Capture the cell that displays the provided text and extract its [x, y] central coordinate. 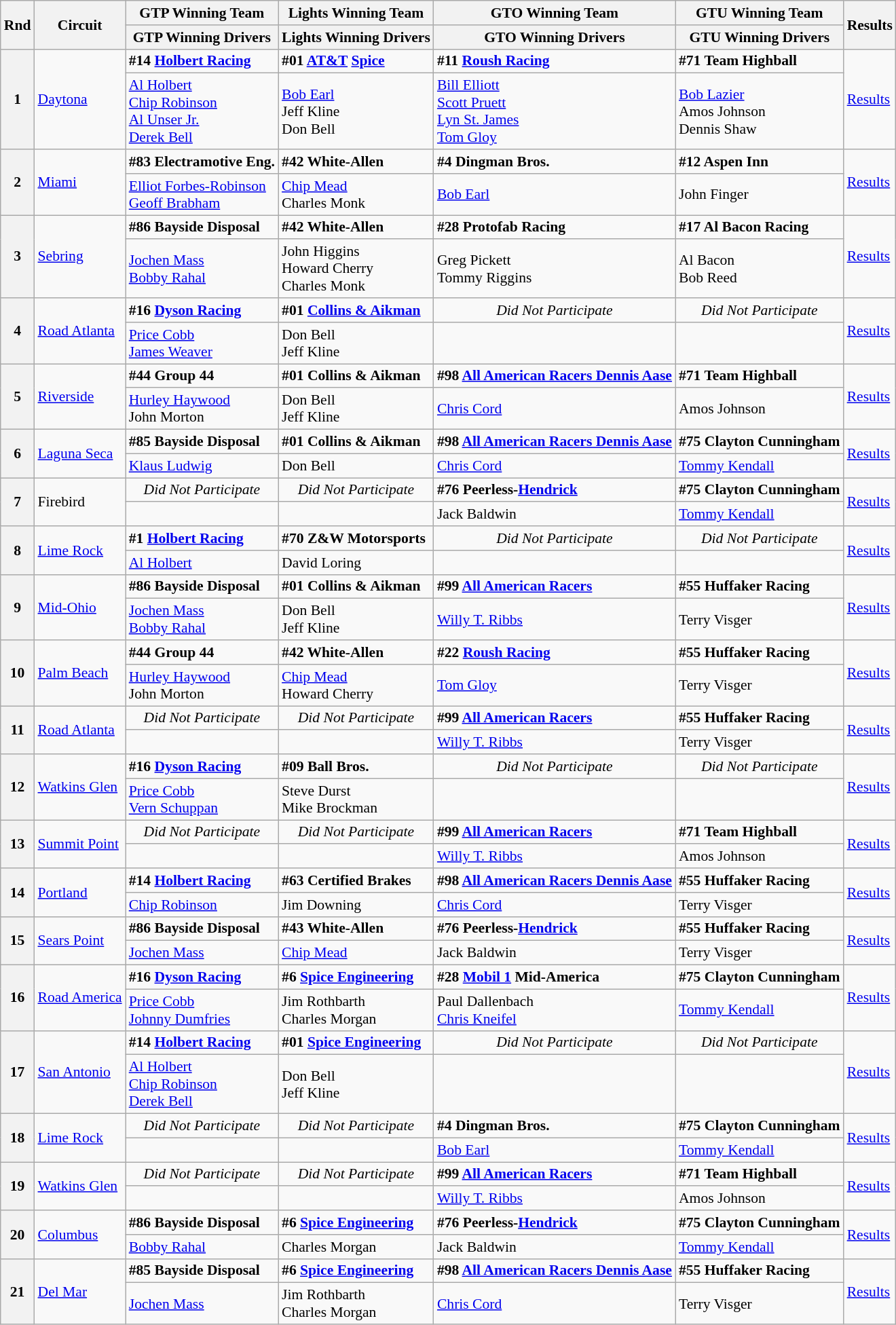
Palm Beach [79, 673]
17 [18, 1072]
Greg Pickett Tommy Riggins [555, 269]
GTO Winning Drivers [555, 37]
Daytona [79, 99]
16 [18, 998]
GTU Winning Team [760, 13]
4 [18, 331]
Portland [79, 892]
7 [18, 502]
#28 Protofab Racing [555, 227]
Rnd [18, 24]
Bill Elliott Scott Pruett Lyn St. James Tom Gloy [555, 111]
San Antonio [79, 1072]
Chip Mead Howard Cherry [356, 686]
21 [18, 1291]
Chip Robinson [202, 905]
Jim Downing [356, 905]
#01 AT&T Spice [356, 61]
3 [18, 257]
GTP Winning Team [202, 13]
Elliot Forbes-Robinson Geoff Brabham [202, 194]
Chip Mead Charles Monk [356, 194]
#28 Mobil 1 Mid-America [555, 977]
Al Bacon Bob Reed [760, 269]
18 [18, 1138]
#43 White-Allen [356, 929]
11 [18, 730]
Bobby Rahal [202, 1247]
5 [18, 396]
GTO Winning Team [555, 13]
Lights Winning Team [356, 13]
Don Bell [356, 466]
#01 Spice Engineering [356, 1043]
#11 Roush Racing [555, 61]
#17 Al Bacon Racing [760, 227]
Road America [79, 998]
Chip Mead [356, 953]
Firebird [79, 502]
Del Mar [79, 1291]
Price Cobb Johnny Dumfries [202, 1010]
12 [18, 787]
#1 Holbert Racing [202, 538]
#63 Certified Brakes [356, 880]
GTU Winning Drivers [760, 37]
Bob Earl Jeff Kline Don Bell [356, 111]
Klaus Ludwig [202, 466]
Summit Point [79, 844]
Price Cobb James Weaver [202, 343]
#70 Z&W Motorsports [356, 538]
Columbus [79, 1234]
13 [18, 844]
9 [18, 607]
Al Holbert [202, 563]
Riverside [79, 396]
Lights Winning Drivers [356, 37]
1 [18, 99]
Steve Durst Mike Brockman [356, 800]
20 [18, 1234]
Tom Gloy [555, 686]
John Finger [760, 194]
GTP Winning Drivers [202, 37]
Price Cobb Vern Schuppan [202, 800]
David Loring [356, 563]
#12 Aspen Inn [760, 162]
#83 Electramotive Eng. [202, 162]
15 [18, 941]
6 [18, 453]
#09 Ball Bros. [356, 766]
19 [18, 1187]
#22 Roush Racing [555, 652]
14 [18, 892]
Bob Lazier Amos Johnson Dennis Shaw [760, 111]
10 [18, 673]
Mid-Ohio [79, 607]
8 [18, 550]
Miami [79, 182]
Al Holbert Chip Robinson Al Unser Jr. Derek Bell [202, 111]
Sebring [79, 257]
Charles Morgan [356, 1247]
Sears Point [79, 941]
Laguna Seca [79, 453]
John Higgins Howard Cherry Charles Monk [356, 269]
2 [18, 182]
Al Holbert Chip Robinson Derek Bell [202, 1085]
Paul Dallenbach Chris Kneifel [555, 1010]
Circuit [79, 24]
